Identify which cell holds the provided text, then report its (X, Y) central coordinate. 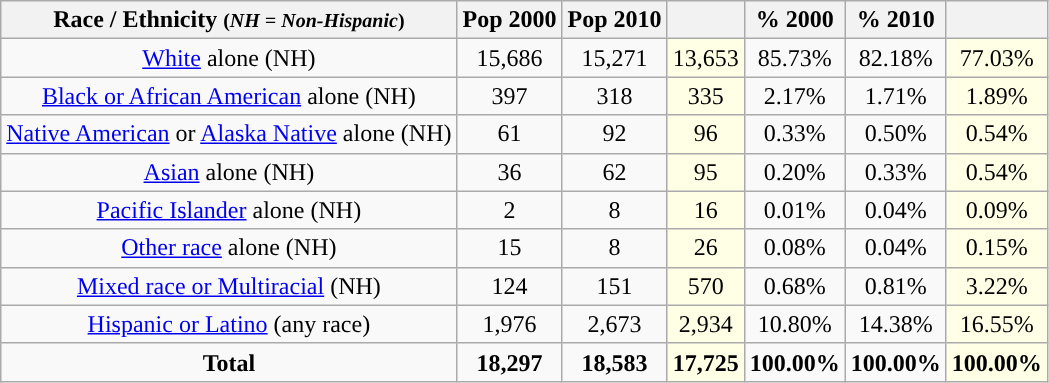
124 (510, 286)
0.15% (996, 248)
16 (706, 210)
2,673 (614, 324)
151 (614, 286)
0.68% (794, 286)
Hispanic or Latino (any race) (229, 324)
13,653 (706, 58)
15,271 (614, 58)
1.89% (996, 96)
0.50% (896, 134)
26 (706, 248)
62 (614, 172)
335 (706, 96)
Pop 2010 (614, 20)
96 (706, 134)
10.80% (794, 324)
2,934 (706, 324)
85.73% (794, 58)
14.38% (896, 324)
3.22% (996, 286)
570 (706, 286)
Black or African American alone (NH) (229, 96)
15,686 (510, 58)
0.08% (794, 248)
18,297 (510, 362)
15 (510, 248)
Other race alone (NH) (229, 248)
16.55% (996, 324)
% 2000 (794, 20)
0.20% (794, 172)
92 (614, 134)
0.81% (896, 286)
% 2010 (896, 20)
Native American or Alaska Native alone (NH) (229, 134)
1.71% (896, 96)
Total (229, 362)
0.01% (794, 210)
18,583 (614, 362)
0.09% (996, 210)
318 (614, 96)
36 (510, 172)
397 (510, 96)
Pop 2000 (510, 20)
95 (706, 172)
Race / Ethnicity (NH = Non-Hispanic) (229, 20)
77.03% (996, 58)
61 (510, 134)
82.18% (896, 58)
White alone (NH) (229, 58)
1,976 (510, 324)
Pacific Islander alone (NH) (229, 210)
2 (510, 210)
2.17% (794, 96)
Mixed race or Multiracial (NH) (229, 286)
17,725 (706, 362)
Asian alone (NH) (229, 172)
